Return (X, Y) of the center of cell containing provided text 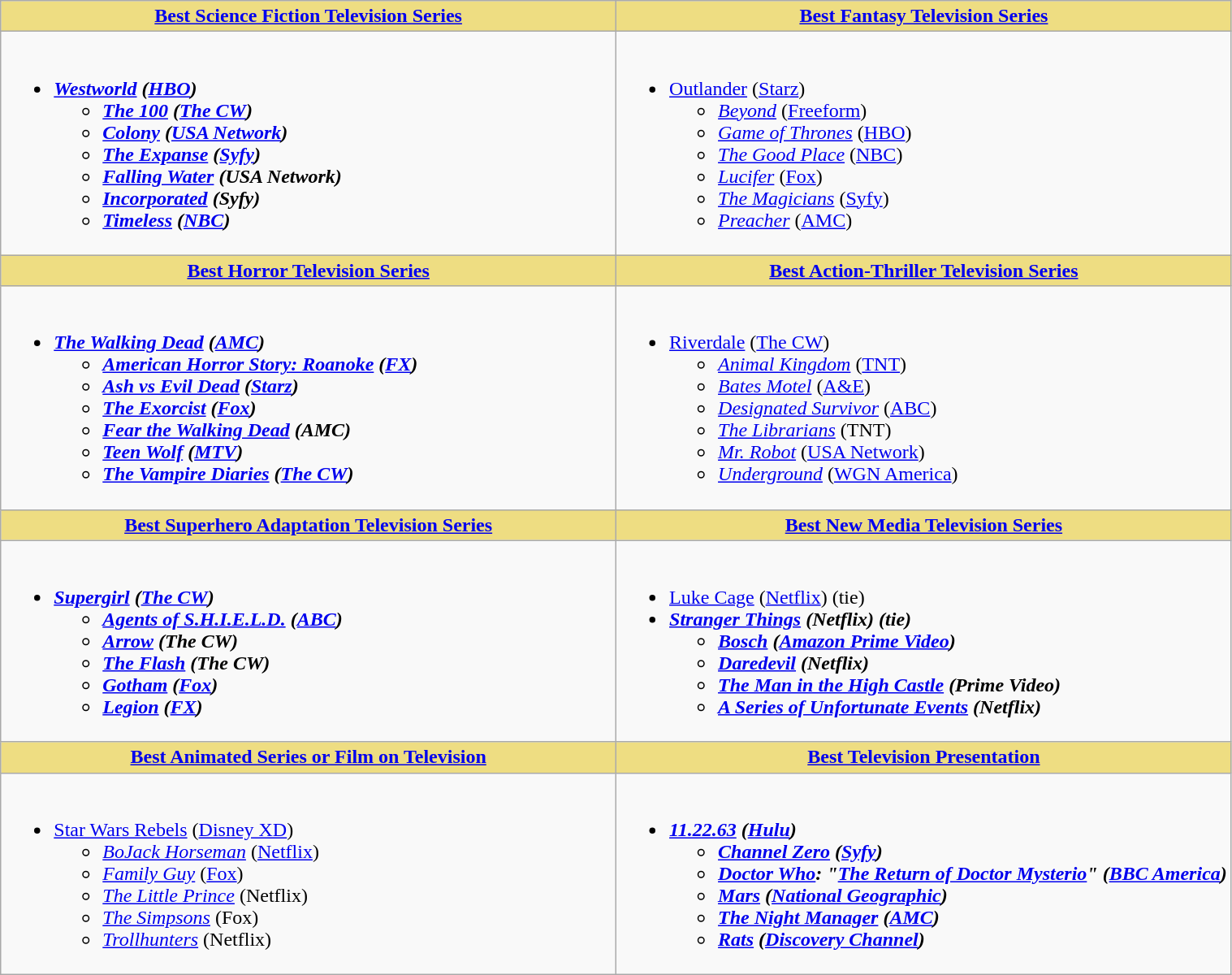
Supergirl (The CW)Agents of S.H.I.E.L.D. (ABC)Arrow (The CW)The Flash (The CW)Gotham (Fox)Legion (FX) (309, 641)
Outlander (Starz)Beyond (Freeform)Game of Thrones (HBO)The Good Place (NBC)Lucifer (Fox)The Magicians (Syfy)Preacher (AMC) (924, 143)
Westworld (HBO)The 100 (The CW)Colony (USA Network)The Expanse (Syfy)Falling Water (USA Network)Incorporated (Syfy)Timeless (NBC) (309, 143)
Best Animated Series or Film on Television (309, 757)
Star Wars Rebels (Disney XD)BoJack Horseman (Netflix)Family Guy (Fox)The Little Prince (Netflix)The Simpsons (Fox)Trollhunters (Netflix) (309, 873)
Best Superhero Adaptation Television Series (309, 525)
Best Action-Thriller Television Series (924, 271)
Riverdale (The CW)Animal Kingdom (TNT)Bates Motel (A&E)Designated Survivor (ABC)The Librarians (TNT)Mr. Robot (USA Network)Underground (WGN America) (924, 398)
Best Horror Television Series (309, 271)
Best New Media Television Series (924, 525)
Best Television Presentation (924, 757)
Best Fantasy Television Series (924, 16)
Best Science Fiction Television Series (309, 16)
